Locate the cell with the specified text and output its (x, y) center coordinate. 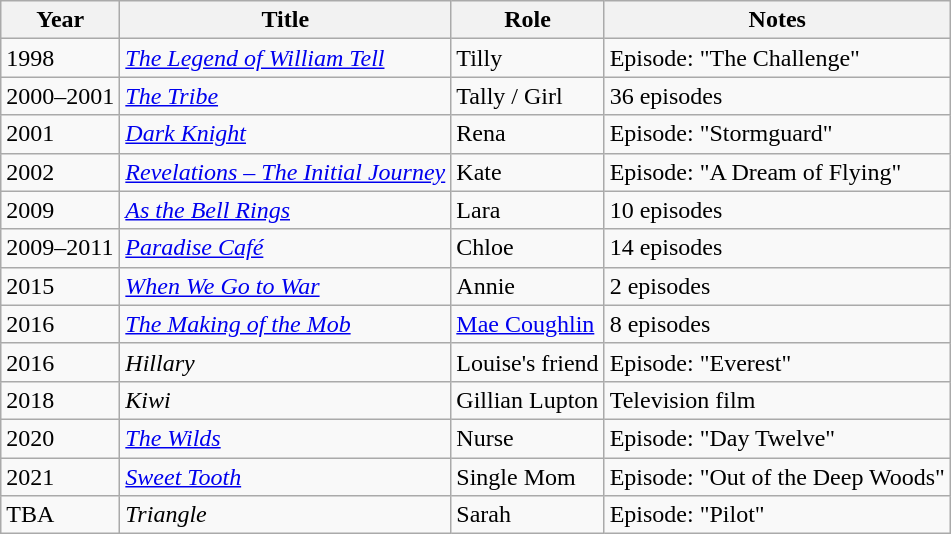
2020 (60, 438)
Triangle (286, 515)
The Legend of William Tell (286, 58)
Sarah (528, 515)
10 episodes (777, 210)
Chloe (528, 248)
As the Bell Rings (286, 210)
Episode: "Pilot" (777, 515)
When We Go to War (286, 286)
Episode: "A Dream of Flying" (777, 172)
14 episodes (777, 248)
2000–2001 (60, 96)
Episode: "Out of the Deep Woods" (777, 477)
The Tribe (286, 96)
Episode: "Stormguard" (777, 134)
Mae Coughlin (528, 324)
Role (528, 20)
2009–2011 (60, 248)
The Wilds (286, 438)
Revelations – The Initial Journey (286, 172)
Kate (528, 172)
2 episodes (777, 286)
Dark Knight (286, 134)
The Making of the Mob (286, 324)
Tilly (528, 58)
Lara (528, 210)
Annie (528, 286)
Kiwi (286, 400)
Nurse (528, 438)
2001 (60, 134)
TBA (60, 515)
2009 (60, 210)
8 episodes (777, 324)
Paradise Café (286, 248)
Episode: "The Challenge" (777, 58)
Episode: "Day Twelve" (777, 438)
2018 (60, 400)
Notes (777, 20)
Gillian Lupton (528, 400)
Title (286, 20)
Episode: "Everest" (777, 362)
Louise's friend (528, 362)
2002 (60, 172)
Single Mom (528, 477)
Tally / Girl (528, 96)
Hillary (286, 362)
36 episodes (777, 96)
Year (60, 20)
Rena (528, 134)
1998 (60, 58)
2021 (60, 477)
Sweet Tooth (286, 477)
Television film (777, 400)
2015 (60, 286)
